For the text-containing cell, return its midpoint in (x, y) coordinate format. 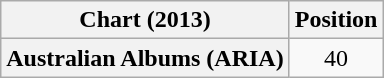
Australian Albums (ARIA) (145, 58)
Position (336, 20)
40 (336, 58)
Chart (2013) (145, 20)
